Scan for the cell matching the given text and deliver its (X, Y) coordinate at center. 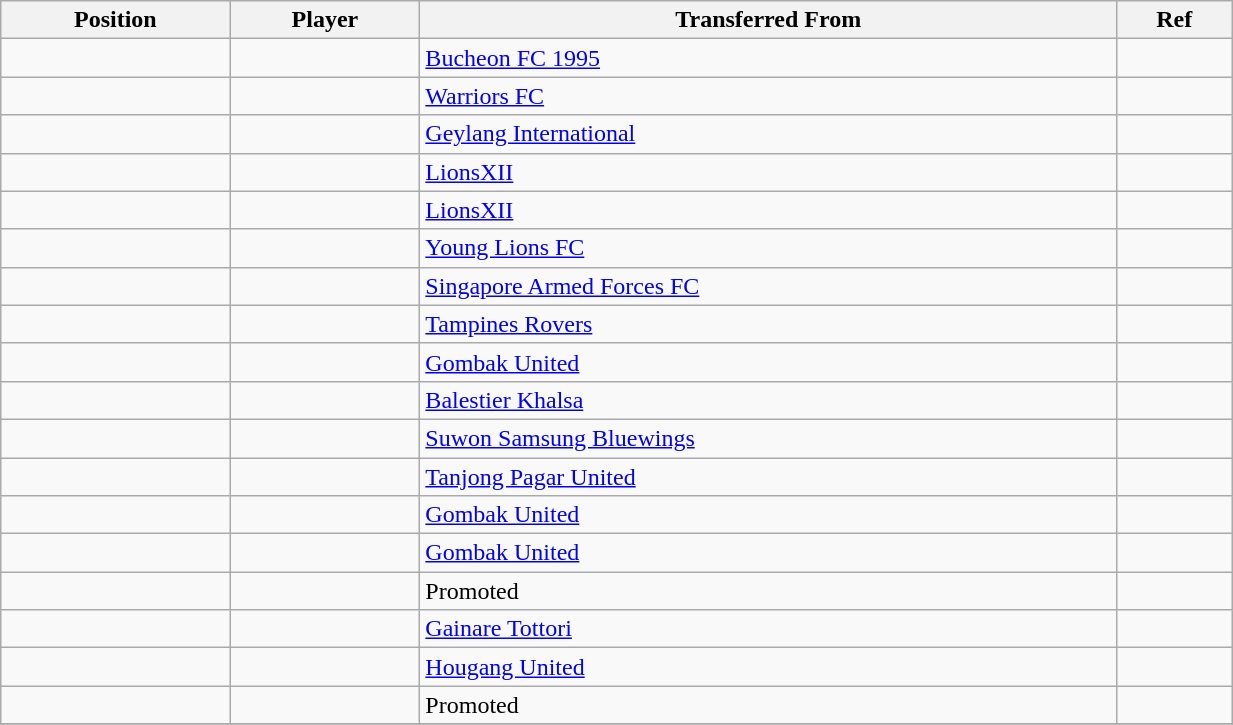
Warriors FC (768, 96)
Singapore Armed Forces FC (768, 286)
Ref (1174, 20)
Suwon Samsung Bluewings (768, 438)
Position (116, 20)
Tampines Rovers (768, 324)
Tanjong Pagar United (768, 477)
Geylang International (768, 134)
Young Lions FC (768, 248)
Gainare Tottori (768, 629)
Transferred From (768, 20)
Bucheon FC 1995 (768, 58)
Hougang United (768, 667)
Player (325, 20)
Balestier Khalsa (768, 400)
